Locate the cell with the specified text and output its [x, y] center coordinate. 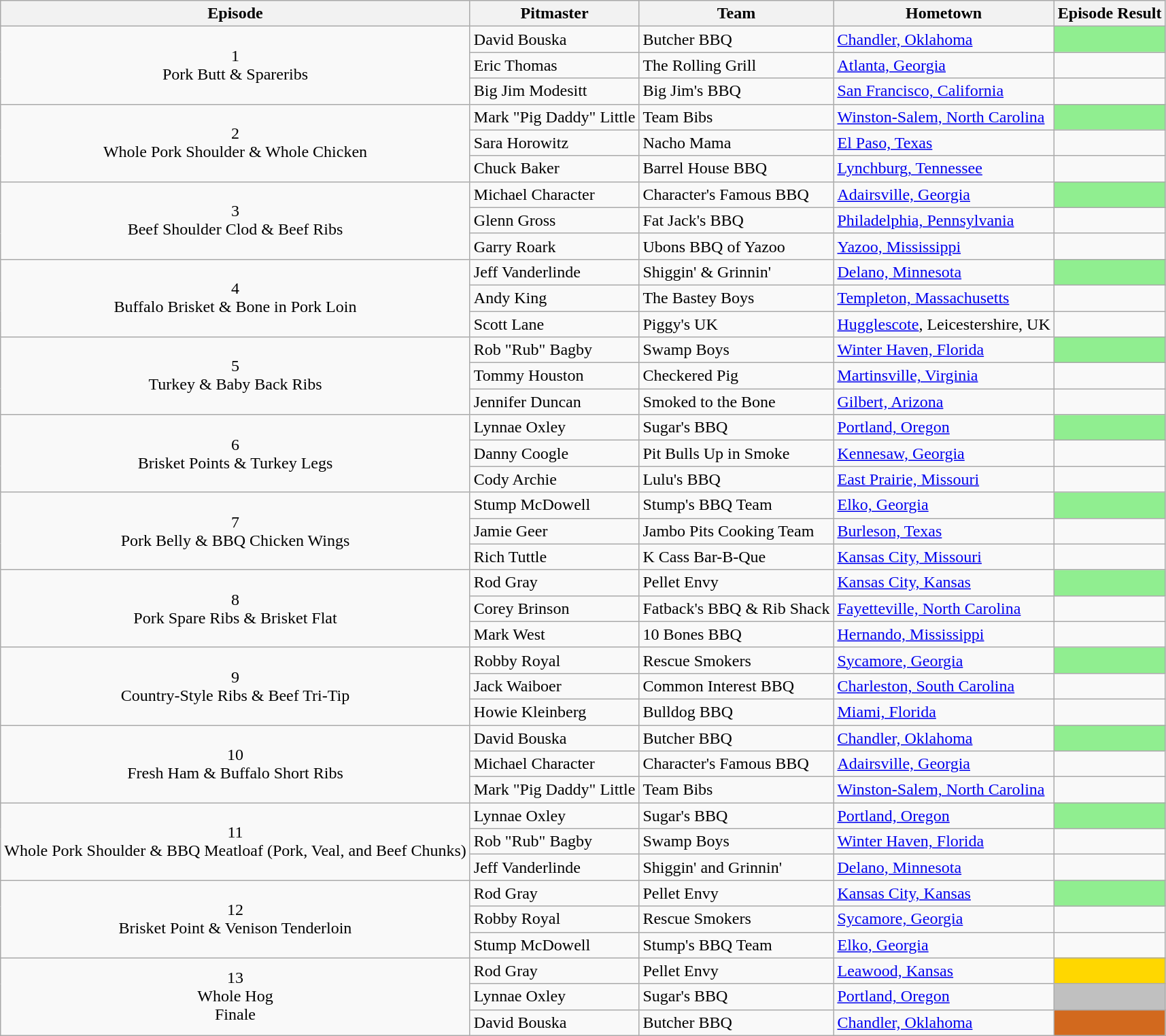
Lulu's BBQ [736, 479]
East Prairie, Missouri [944, 479]
Danny Coogle [555, 453]
Chuck Baker [555, 169]
Sara Horowitz [555, 143]
Episode [235, 14]
Ubons BBQ of Yazoo [736, 246]
Smoked to the Bone [736, 402]
8Pork Spare Ribs & Brisket Flat [235, 608]
Lynchburg, Tennessee [944, 169]
Gilbert, Arizona [944, 402]
4Buffalo Brisket & Bone in Pork Loin [235, 298]
Hometown [944, 14]
The Bastey Boys [736, 298]
Kansas City, Missouri [944, 557]
11Whole Pork Shoulder & BBQ Meatloaf (Pork, Veal, and Beef Chunks) [235, 842]
Glenn Gross [555, 220]
Cody Archie [555, 479]
Martinsville, Virginia [944, 376]
1Pork Butt & Spareribs [235, 65]
Charleston, South Carolina [944, 686]
Piggy's UK [736, 324]
Fayetteville, North Carolina [944, 608]
Jamie Geer [555, 531]
Bulldog BBQ [736, 712]
Miami, Florida [944, 712]
Yazoo, Mississippi [944, 246]
Kennesaw, Georgia [944, 453]
Barrel House BBQ [736, 169]
3Beef Shoulder Clod & Beef Ribs [235, 220]
5Turkey & Baby Back Ribs [235, 376]
Mark West [555, 634]
Common Interest BBQ [736, 686]
10Fresh Ham & Buffalo Short Ribs [235, 763]
Checkered Pig [736, 376]
Jambo Pits Cooking Team [736, 531]
Fat Jack's BBQ [736, 220]
Fatback's BBQ & Rib Shack [736, 608]
Hernando, Mississippi [944, 634]
Nacho Mama [736, 143]
San Francisco, California [944, 91]
K Cass Bar-B-Que [736, 557]
The Rolling Grill [736, 65]
Hugglescote, Leicestershire, UK [944, 324]
Howie Kleinberg [555, 712]
12Brisket Point & Venison Tenderloin [235, 919]
Philadelphia, Pennsylvania [944, 220]
Scott Lane [555, 324]
6Brisket Points & Turkey Legs [235, 453]
Corey Brinson [555, 608]
Big Jim Modesitt [555, 91]
Rich Tuttle [555, 557]
Templeton, Massachusetts [944, 298]
9Country-Style Ribs & Beef Tri-Tip [235, 686]
10 Bones BBQ [736, 634]
Jennifer Duncan [555, 402]
Pit Bulls Up in Smoke [736, 453]
13Whole HogFinale [235, 997]
Atlanta, Georgia [944, 65]
Team [736, 14]
Tommy Houston [555, 376]
2Whole Pork Shoulder & Whole Chicken [235, 143]
Jack Waiboer [555, 686]
7Pork Belly & BBQ Chicken Wings [235, 531]
El Paso, Texas [944, 143]
Burleson, Texas [944, 531]
Eric Thomas [555, 65]
Pitmaster [555, 14]
Episode Result [1110, 14]
Leawood, Kansas [944, 971]
Garry Roark [555, 246]
Shiggin' & Grinnin' [736, 272]
Andy King [555, 298]
Big Jim's BBQ [736, 91]
Shiggin' and Grinnin' [736, 867]
